Detect which cell encompasses the target text, then output its [x, y] center coordinate. 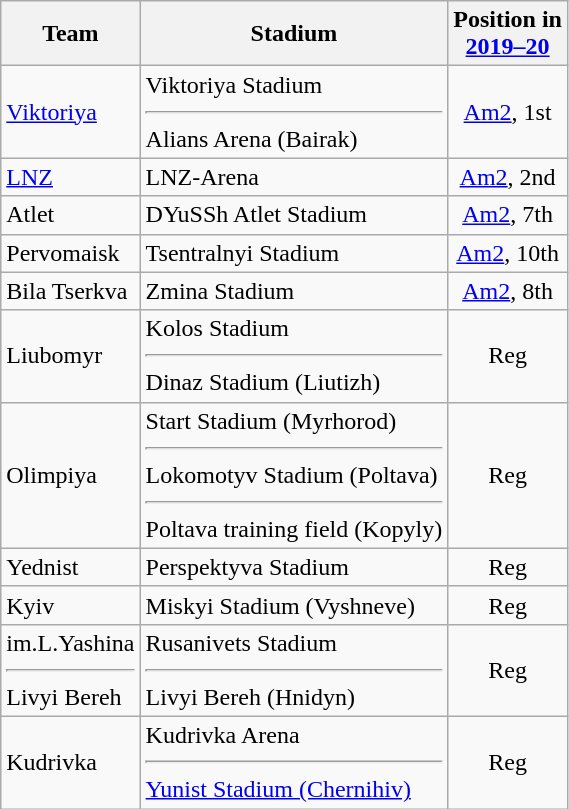
Pervomaisk [70, 253]
Start Stadium (Myrhorod)Lokomotyv Stadium (Poltava)Poltava training field (Kopyly) [294, 475]
LNZ-Arena [294, 177]
Viktoriya [70, 112]
Tsentralnyi Stadium [294, 253]
LNZ [70, 177]
Yednist [70, 567]
Olimpiya [70, 475]
Am2, 2nd [508, 177]
Kudrivka [70, 762]
Stadium [294, 34]
Kolos StadiumDinaz Stadium (Liutizh) [294, 356]
Am2, 10th [508, 253]
Team [70, 34]
Bila Tserkva [70, 291]
DYuSSh Atlet Stadium [294, 215]
Liubomyr [70, 356]
Am2, 7th [508, 215]
Viktoriya StadiumAlians Arena (Bairak) [294, 112]
Kudrivka ArenaYunist Stadium (Chernihiv) [294, 762]
Perspektyva Stadium [294, 567]
Rusanivets StadiumLivyi Bereh (Hnidyn) [294, 670]
im.L.YashinaLivyi Bereh [70, 670]
Miskyi Stadium (Vyshneve) [294, 605]
Atlet [70, 215]
Am2, 8th [508, 291]
Am2, 1st [508, 112]
Position in2019–20 [508, 34]
Kyiv [70, 605]
Zmina Stadium [294, 291]
